Return the [x, y] coordinate for the center point of the cell that contains the specified text.  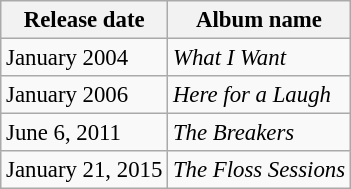
January 21, 2015 [84, 170]
June 6, 2011 [84, 133]
The Breakers [260, 133]
Album name [260, 20]
Release date [84, 20]
What I Want [260, 58]
Here for a Laugh [260, 95]
The Floss Sessions [260, 170]
January 2006 [84, 95]
January 2004 [84, 58]
